Search for the cell housing the specified text and yield its (X, Y) center coordinate. 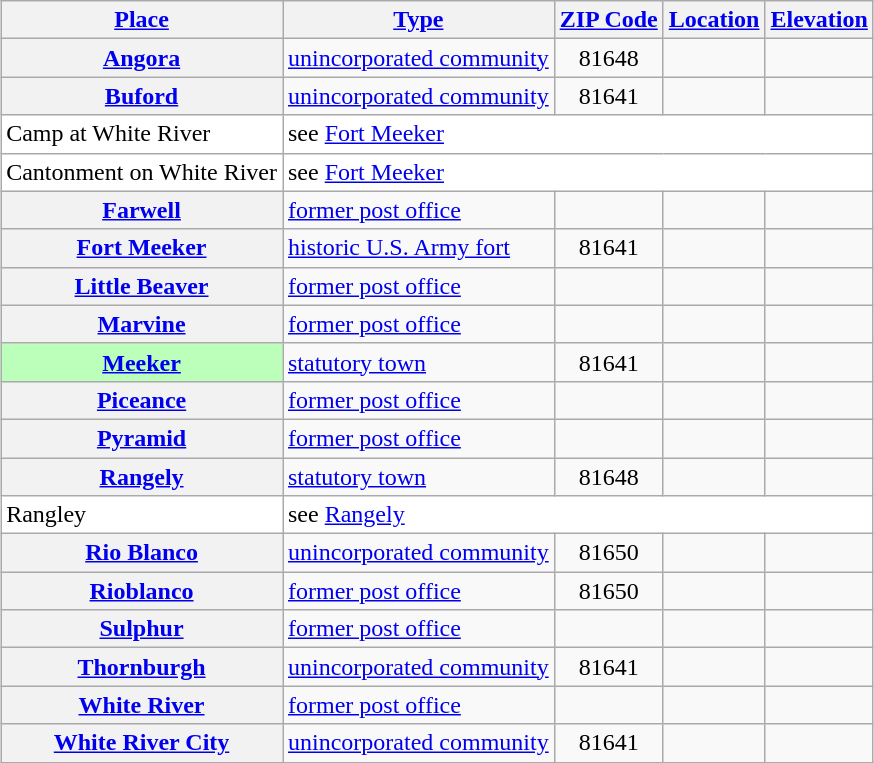
Buford (142, 96)
White River (142, 705)
Piceance (142, 400)
Angora (142, 58)
ZIP Code (608, 20)
Pyramid (142, 438)
Little Beaver (142, 286)
Location (714, 20)
Sulphur (142, 629)
historic U.S. Army fort (418, 248)
Fort Meeker (142, 248)
Place (142, 20)
see Rangely (578, 515)
Rioblanco (142, 591)
Rangley (142, 515)
Type (418, 20)
Rio Blanco (142, 553)
Cantonment on White River (142, 172)
Marvine (142, 324)
Farwell (142, 210)
Rangely (142, 477)
Thornburgh (142, 667)
Camp at White River (142, 134)
Meeker (142, 362)
Elevation (819, 20)
White River City (142, 743)
